Identify which cell holds the provided text, then report its [X, Y] central coordinate. 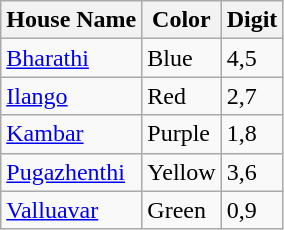
Yellow [182, 172]
Valluavar [72, 210]
Green [182, 210]
Ilango [72, 96]
House Name [72, 20]
3,6 [252, 172]
Bharathi [72, 58]
Kambar [72, 134]
2,7 [252, 96]
4,5 [252, 58]
Blue [182, 58]
1,8 [252, 134]
Red [182, 96]
Digit [252, 20]
Purple [182, 134]
Pugazhenthi [72, 172]
0,9 [252, 210]
Color [182, 20]
